For the text-containing cell, return its midpoint in [x, y] coordinate format. 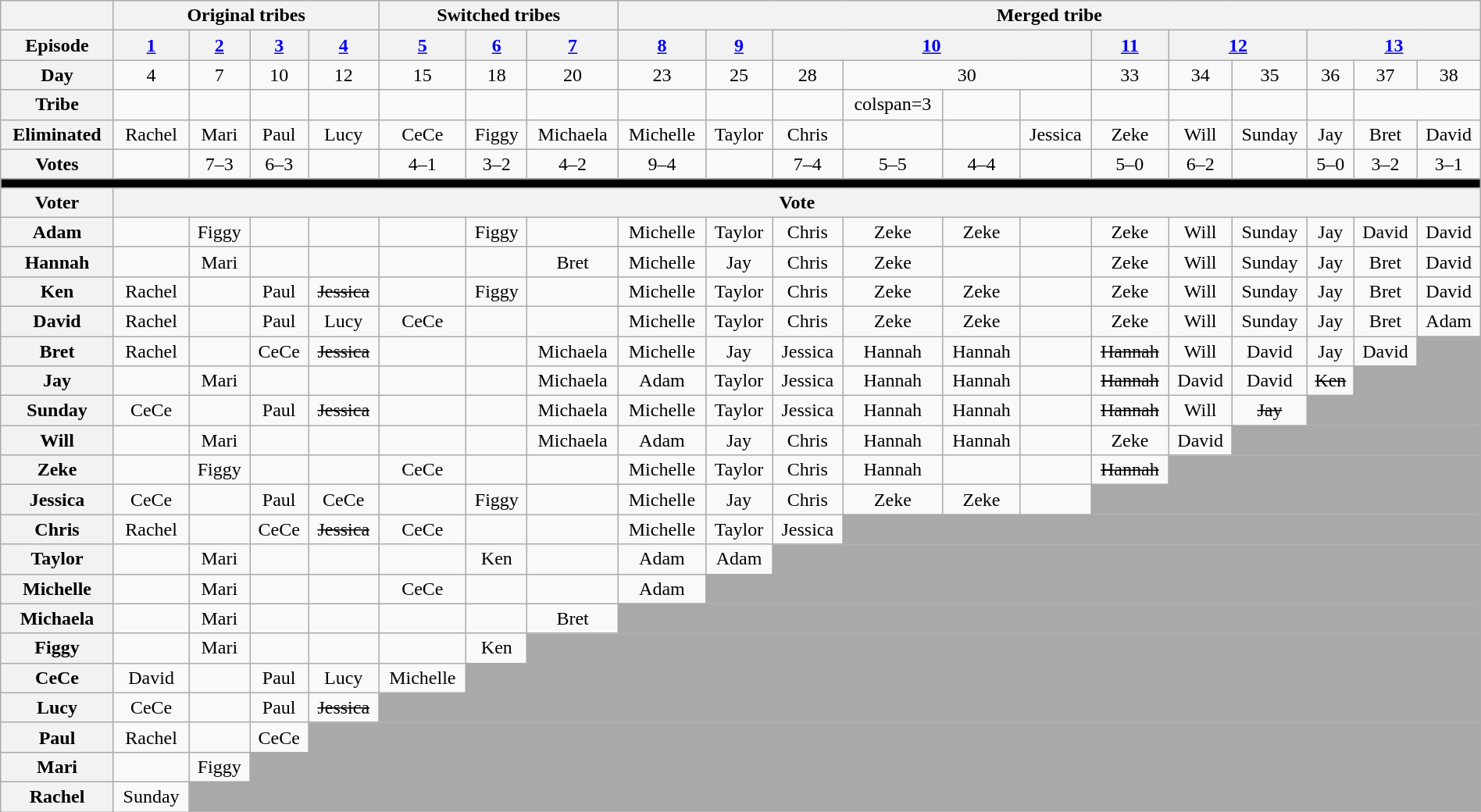
7–4 [808, 164]
6 [497, 45]
Votes [58, 164]
5–5 [893, 164]
18 [497, 75]
Tribe [58, 105]
7–3 [219, 164]
Original tribes [246, 16]
Vote [797, 202]
34 [1200, 75]
6–3 [280, 164]
28 [808, 75]
1 [152, 45]
30 [967, 75]
Voter [58, 202]
4–1 [423, 164]
37 [1386, 75]
15 [423, 75]
4–4 [982, 164]
3 [280, 45]
9 [739, 45]
Switched tribes [498, 16]
3–1 [1448, 164]
colspan=3 [893, 105]
5 [423, 45]
13 [1394, 45]
6–2 [1200, 164]
23 [662, 75]
36 [1331, 75]
8 [662, 45]
38 [1448, 75]
Day [58, 75]
Eliminated [58, 134]
20 [573, 75]
35 [1270, 75]
4–2 [573, 164]
Episode [58, 45]
9–4 [662, 164]
11 [1130, 45]
Merged tribe [1049, 16]
25 [739, 75]
33 [1130, 75]
2 [219, 45]
